Identify which cell holds the provided text, then report its [X, Y] central coordinate. 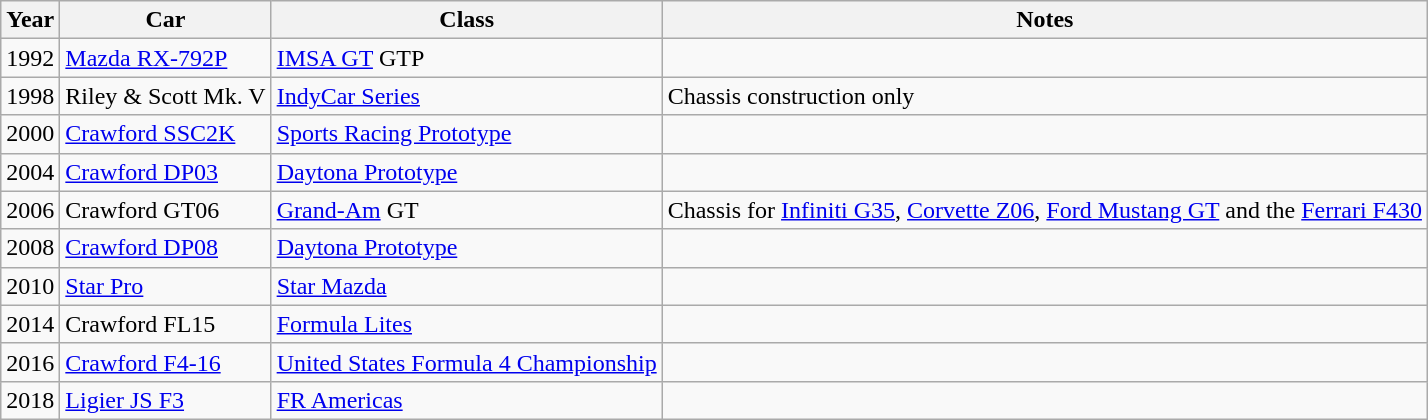
Crawford FL15 [166, 324]
Notes [1044, 20]
Sports Racing Prototype [466, 134]
2016 [30, 362]
Ligier JS F3 [166, 400]
2006 [30, 210]
Chassis for Infiniti G35, Corvette Z06, Ford Mustang GT and the Ferrari F430 [1044, 210]
IndyCar Series [466, 96]
2018 [30, 400]
Chassis construction only [1044, 96]
Formula Lites [466, 324]
Mazda RX-792P [166, 58]
Star Mazda [466, 286]
2000 [30, 134]
Riley & Scott Mk. V [166, 96]
FR Americas [466, 400]
2010 [30, 286]
Crawford DP08 [166, 248]
Grand-Am GT [466, 210]
Crawford F4-16 [166, 362]
1998 [30, 96]
IMSA GT GTP [466, 58]
2008 [30, 248]
Car [166, 20]
Star Pro [166, 286]
2004 [30, 172]
United States Formula 4 Championship [466, 362]
Crawford SSC2K [166, 134]
2014 [30, 324]
1992 [30, 58]
Crawford GT06 [166, 210]
Year [30, 20]
Class [466, 20]
Crawford DP03 [166, 172]
